Output the (x, y) coordinate of the center of the cell containing the given text.  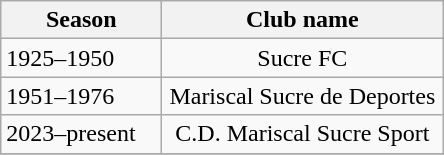
1951–1976 (82, 96)
2023–present (82, 134)
1925–1950 (82, 58)
Season (82, 20)
Mariscal Sucre de Deportes (302, 96)
Club name (302, 20)
C.D. Mariscal Sucre Sport (302, 134)
Sucre FC (302, 58)
